Extract the (X, Y) coordinate from the center of the cell holding the provided text.  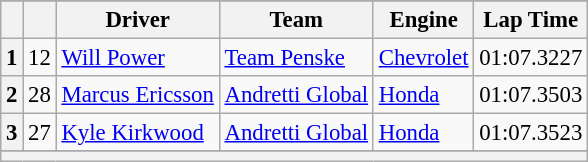
Chevrolet (423, 58)
01:07.3227 (531, 58)
Team Penske (296, 58)
1 (12, 58)
01:07.3503 (531, 95)
Driver (138, 20)
12 (40, 58)
01:07.3523 (531, 133)
28 (40, 95)
2 (12, 95)
3 (12, 133)
Kyle Kirkwood (138, 133)
Will Power (138, 58)
27 (40, 133)
Marcus Ericsson (138, 95)
Lap Time (531, 20)
Team (296, 20)
Engine (423, 20)
